Detect which cell encompasses the target text, then output its [x, y] center coordinate. 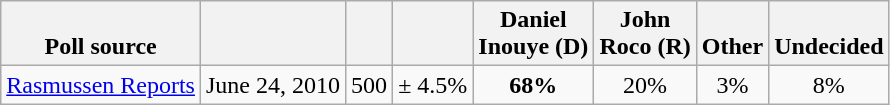
Rasmussen Reports [101, 85]
8% [829, 85]
68% [534, 85]
± 4.5% [433, 85]
Other [732, 34]
Poll source [101, 34]
500 [370, 85]
20% [645, 85]
June 24, 2010 [272, 85]
3% [732, 85]
JohnRoco (R) [645, 34]
DanielInouye (D) [534, 34]
Undecided [829, 34]
